Return (X, Y) of the center of cell containing provided text 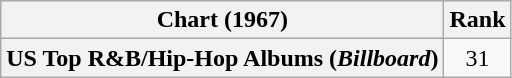
US Top R&B/Hip-Hop Albums (Billboard) (222, 58)
Rank (478, 20)
31 (478, 58)
Chart (1967) (222, 20)
